Scan for the cell matching the given text and deliver its (X, Y) coordinate at center. 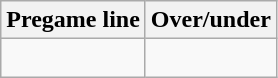
Pregame line (74, 20)
Over/under (210, 20)
